Locate the cell with the specified text and output its [x, y] center coordinate. 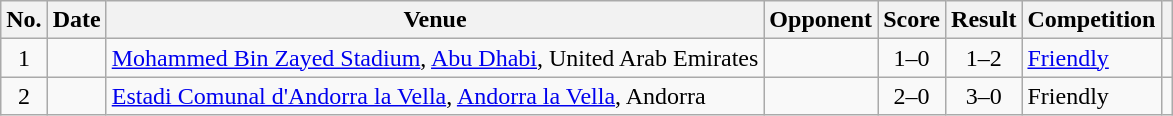
Competition [1092, 20]
1 [24, 58]
Date [76, 20]
Venue [435, 20]
Score [912, 20]
1–0 [912, 58]
2 [24, 96]
Mohammed Bin Zayed Stadium, Abu Dhabi, United Arab Emirates [435, 58]
3–0 [984, 96]
Estadi Comunal d'Andorra la Vella, Andorra la Vella, Andorra [435, 96]
1–2 [984, 58]
Opponent [821, 20]
Result [984, 20]
No. [24, 20]
2–0 [912, 96]
